Identify which cell holds the provided text, then report its [x, y] central coordinate. 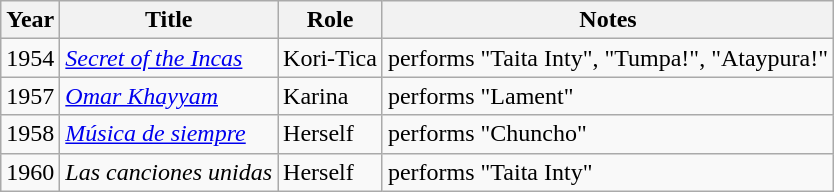
Role [330, 20]
Kori-Tica [330, 58]
performs "Taita Inty" [608, 172]
1960 [30, 172]
Secret of the Incas [169, 58]
performs "Lament" [608, 96]
1957 [30, 96]
Year [30, 20]
Title [169, 20]
Notes [608, 20]
Música de siempre [169, 134]
performs "Chuncho" [608, 134]
performs "Taita Inty", "Tumpa!", "Ataypura!" [608, 58]
Karina [330, 96]
1954 [30, 58]
Omar Khayyam [169, 96]
Las canciones unidas [169, 172]
1958 [30, 134]
